Identify which cell holds the provided text, then report its (x, y) central coordinate. 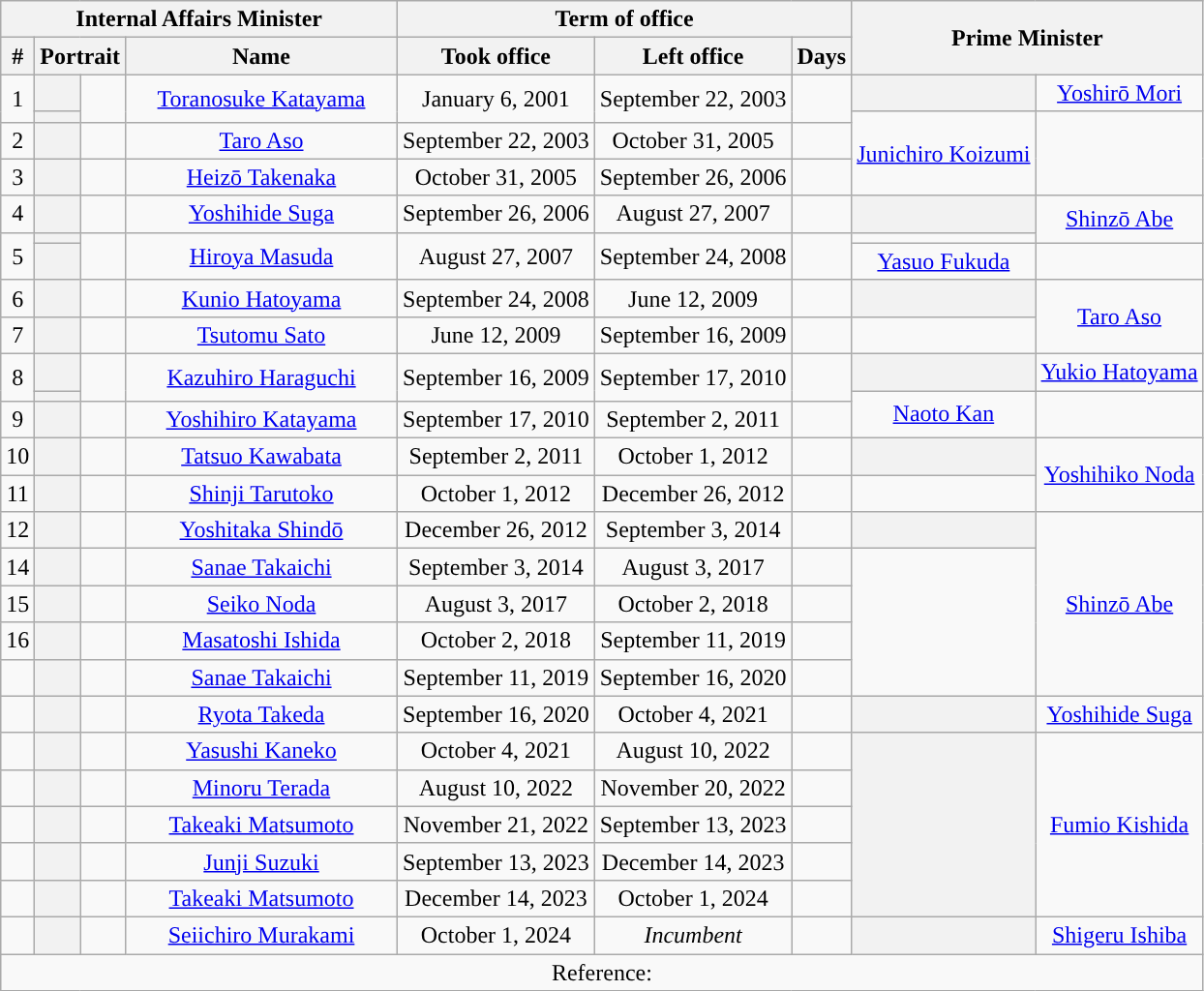
Yasuo Fukuda (944, 261)
Ryota Takeda (261, 714)
Seiichiro Murakami (261, 935)
Yoshihiko Noda (1119, 475)
Junichiro Koizumi (944, 153)
14 (17, 567)
Incumbent (693, 935)
Internal Affairs Minister (199, 19)
Tatsuo Kawabata (261, 457)
Kunio Hatoyama (261, 298)
16 (17, 641)
Hiroya Masuda (261, 255)
6 (17, 298)
Yoshirō Mori (1119, 93)
Naoto Kan (944, 414)
15 (17, 604)
3 (17, 177)
Yasushi Kaneko (261, 751)
Portrait (80, 56)
Name (261, 56)
Junji Suzuki (261, 861)
Toranosuke Katayama (261, 99)
Left office (693, 56)
Yukio Hatoyama (1119, 372)
Masatoshi Ishida (261, 641)
# (17, 56)
Yoshihiro Katayama (261, 420)
4 (17, 214)
Shinji Tarutoko (261, 494)
Days (822, 56)
Shigeru Ishiba (1119, 935)
Yoshitaka Shindō (261, 530)
Kazuhiro Haraguchi (261, 377)
January 6, 2001 (497, 99)
12 (17, 530)
11 (17, 494)
5 (17, 255)
November 20, 2022 (693, 788)
Took office (497, 56)
2 (17, 140)
1 (17, 99)
8 (17, 377)
Seiko Noda (261, 604)
Tsutomu Sato (261, 335)
November 21, 2022 (497, 825)
7 (17, 335)
Term of office (625, 19)
Fumio Kishida (1119, 825)
Heizō Takenaka (261, 177)
Reference: (602, 973)
9 (17, 420)
Minoru Terada (261, 788)
10 (17, 457)
Prime Minister (1028, 38)
